Output the (X, Y) coordinate of the center of the cell containing the given text.  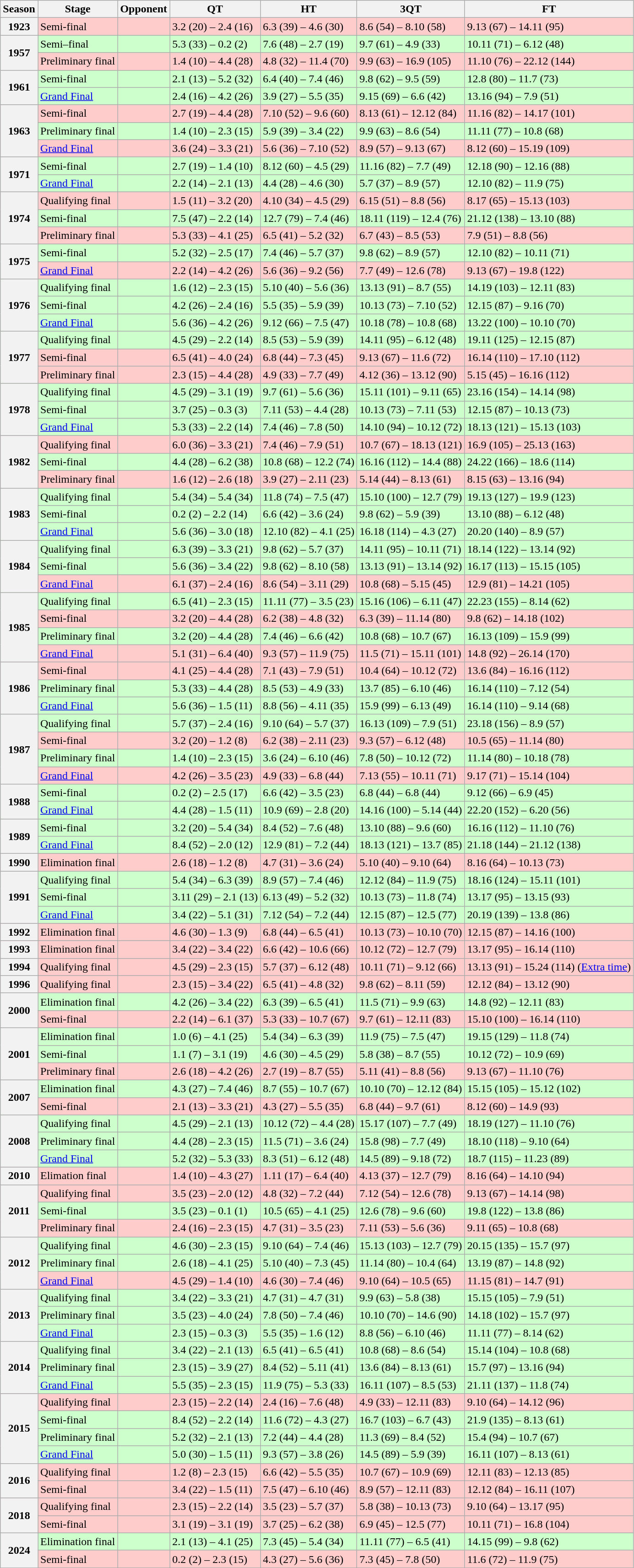
FT (549, 9)
4.9 (33) – 12.11 (83) (411, 1402)
5.5 (35) – 5.9 (39) (309, 305)
5.8 (38) – 8.7 (55) (411, 1054)
9.8 (62) – 5.7 (37) (309, 549)
6.8 (44) – 6.8 (44) (411, 793)
1923 (19, 27)
9.13 (67) – 11.6 (72) (411, 357)
9.3 (57) – 11.9 (75) (309, 653)
8.15 (63) – 13.16 (94) (549, 479)
6.5 (41) – 4.8 (32) (309, 984)
8.9 (57) – 12.11 (83) (411, 1489)
4.5 (29) – 2.1 (13) (215, 1124)
6.4 (40) – 7.4 (46) (309, 79)
10.11 (71) – 9.12 (66) (411, 967)
10.8 (68) – 10.7 (67) (411, 636)
9.13 (67) – 14.14 (98) (549, 1193)
2010 (19, 1176)
11.15 (81) – 14.7 (91) (549, 1280)
14.15 (99) – 9.8 (62) (549, 1541)
19.15 (129) – 11.8 (74) (549, 1036)
1985 (19, 627)
8.6 (54) – 3.11 (29) (309, 584)
12.10 (82) – 11.9 (75) (549, 183)
5.7 (37) – 6.12 (48) (309, 967)
16.17 (113) – 15.15 (105) (549, 566)
5.5 (35) – 1.6 (12) (309, 1333)
9.11 (65) – 10.8 (68) (549, 1228)
3.9 (27) – 2.11 (23) (309, 479)
4.7 (31) – 3.5 (23) (309, 1228)
7.10 (52) – 9.6 (60) (309, 113)
1963 (19, 131)
6.5 (41) – 2.3 (15) (215, 601)
18.13 (121) – 13.7 (85) (411, 845)
13.10 (88) – 6.12 (48) (549, 514)
18.10 (118) – 9.10 (64) (549, 1141)
14.18 (102) – 15.7 (97) (549, 1315)
6.6 (42) – 10.6 (66) (309, 949)
13.17 (95) – 16.14 (110) (549, 949)
15.11 (101) – 9.11 (65) (411, 392)
20.19 (139) – 13.8 (86) (549, 915)
7.12 (54) – 7.2 (44) (309, 915)
8.9 (57) – 7.4 (46) (309, 880)
2001 (19, 1054)
23.18 (156) – 8.9 (57) (549, 723)
3.2 (20) – 5.4 (34) (215, 828)
2.1 (13) – 5.2 (32) (215, 79)
12.12 (84) – 16.11 (107) (549, 1489)
3.7 (25) – 6.2 (38) (309, 1524)
15.10 (100) – 16.14 (110) (549, 1019)
4.5 (29) – 1.4 (10) (215, 1280)
1.2 (8) – 2.3 (15) (215, 1472)
1993 (19, 949)
13.19 (87) – 14.8 (92) (549, 1263)
3.1 (19) – 3.1 (19) (215, 1524)
0.2 (2) – 2.2 (14) (215, 514)
5.14 (44) – 8.13 (61) (411, 479)
3.5 (23) – 4.0 (24) (215, 1315)
5.3 (33) – 0.2 (2) (215, 44)
10.8 (68) – 8.6 (54) (411, 1350)
21.11 (137) – 11.8 (74) (549, 1385)
2.3 (15) – 4.4 (28) (215, 375)
14.11 (95) – 10.11 (71) (411, 549)
11.16 (82) – 7.7 (49) (411, 166)
1996 (19, 984)
15.15 (105) – 15.12 (102) (549, 1089)
1961 (19, 87)
2024 (19, 1550)
10.18 (78) – 10.8 (68) (411, 323)
1990 (19, 862)
16.13 (109) – 7.9 (51) (411, 723)
4.3 (27) – 5.5 (35) (309, 1106)
18.16 (124) – 15.11 (101) (549, 880)
9.8 (62) – 5.9 (39) (411, 514)
11.3 (69) – 8.4 (52) (411, 1437)
3.2 (20) – 2.4 (16) (215, 27)
6.6 (42) – 3.5 (23) (309, 793)
6.8 (44) – 9.7 (61) (411, 1106)
10.13 (73) – 7.11 (53) (411, 410)
11.5 (71) – 9.9 (63) (411, 1002)
13.17 (95) – 13.15 (93) (549, 897)
8.5 (53) – 5.9 (39) (309, 340)
11.11 (77) – 6.5 (41) (411, 1541)
3.11 (29) – 2.1 (13) (215, 897)
6.8 (44) – 7.3 (45) (309, 357)
10.13 (73) – 11.8 (74) (411, 897)
11.16 (82) – 14.17 (101) (549, 113)
3.5 (23) – 5.7 (37) (309, 1507)
1.1 (7) – 3.1 (19) (215, 1054)
14.8 (92) – 26.14 (170) (549, 653)
10.12 (72) – 4.4 (28) (309, 1124)
22.23 (155) – 8.14 (62) (549, 601)
12.15 (87) – 14.16 (100) (549, 932)
10.11 (71) – 16.8 (104) (549, 1524)
4.3 (27) – 5.6 (36) (309, 1559)
6.2 (38) – 4.8 (32) (309, 619)
0.2 (2) – 2.3 (15) (215, 1559)
23.16 (154) – 14.14 (98) (549, 392)
12.10 (82) – 4.1 (25) (309, 532)
14.10 (94) – 10.12 (72) (411, 427)
8.9 (57) – 9.13 (67) (411, 148)
2012 (19, 1263)
6.5 (41) – 6.5 (41) (309, 1350)
2013 (19, 1315)
13.6 (84) – 16.16 (112) (549, 671)
12.6 (78) – 9.6 (60) (411, 1211)
18.19 (127) – 11.10 (76) (549, 1124)
4.7 (31) – 3.6 (24) (309, 862)
8.3 (51) – 6.12 (48) (309, 1158)
13.7 (85) – 6.10 (46) (411, 688)
7.5 (47) – 2.2 (14) (215, 218)
11.8 (74) – 7.5 (47) (309, 496)
12.8 (80) – 11.7 (73) (549, 79)
8.12 (60) – 4.5 (29) (309, 166)
3.5 (23) – 0.1 (1) (215, 1211)
2014 (19, 1368)
5.3 (33) – 4.1 (25) (215, 236)
15.17 (107) – 7.7 (49) (411, 1124)
2015 (19, 1428)
8.4 (52) – 2.0 (12) (215, 845)
7.4 (46) – 7.8 (50) (309, 427)
1957 (19, 53)
14.16 (100) – 5.14 (44) (411, 810)
1986 (19, 688)
9.8 (62) – 8.11 (59) (411, 984)
10.13 (73) – 10.10 (70) (411, 932)
4.8 (32) – 11.4 (70) (309, 61)
16.14 (110) – 7.12 (54) (549, 688)
8.16 (64) – 10.13 (73) (549, 862)
20.15 (135) – 15.7 (97) (549, 1245)
5.6 (36) – 3.4 (22) (215, 566)
4.10 (34) – 4.5 (29) (309, 200)
11.5 (71) – 3.6 (24) (309, 1141)
4.6 (30) – 2.3 (15) (215, 1245)
1974 (19, 218)
6.6 (42) – 3.6 (24) (309, 514)
6.2 (38) – 2.11 (23) (309, 740)
18.7 (115) – 11.23 (89) (549, 1158)
7.3 (45) – 5.4 (34) (309, 1541)
6.5 (41) – 4.0 (24) (215, 357)
5.10 (40) – 5.6 (36) (309, 288)
3QT (411, 9)
11.9 (75) – 5.3 (33) (309, 1385)
Elimation final (77, 1176)
2.1 (13) – 3.3 (21) (215, 1106)
6.15 (51) – 8.8 (56) (411, 200)
10.10 (70) – 12.12 (84) (411, 1089)
4.6 (30) – 7.4 (46) (309, 1280)
1994 (19, 967)
7.9 (51) – 8.8 (56) (549, 236)
7.4 (46) – 7.9 (51) (309, 444)
1977 (19, 357)
10.7 (67) – 18.13 (121) (411, 444)
3.4 (22) – 5.1 (31) (215, 915)
4.8 (32) – 7.2 (44) (309, 1193)
1991 (19, 897)
5.2 (32) – 5.3 (33) (215, 1158)
9.13 (67) – 11.10 (76) (549, 1072)
10.5 (65) – 4.1 (25) (309, 1211)
Semi–final (77, 44)
1982 (19, 462)
Season (19, 9)
4.4 (28) – 4.6 (30) (309, 183)
1.0 (6) – 4.1 (25) (215, 1036)
7.3 (45) – 7.8 (50) (411, 1559)
5.5 (35) – 2.3 (15) (215, 1385)
4.13 (37) – 12.7 (79) (411, 1176)
9.7 (61) – 12.11 (83) (411, 1019)
6.3 (39) – 4.6 (30) (309, 27)
9.8 (62) – 8.10 (58) (309, 566)
6.5 (41) – 5.2 (32) (309, 236)
21.18 (144) – 21.12 (138) (549, 845)
3.9 (27) – 5.5 (35) (309, 96)
2.2 (14) – 2.1 (13) (215, 183)
8.12 (60) – 15.19 (109) (549, 148)
10.12 (72) – 12.7 (79) (411, 949)
10.13 (73) – 7.10 (52) (411, 305)
4.5 (29) – 3.1 (19) (215, 392)
2008 (19, 1141)
10.4 (64) – 10.12 (72) (411, 671)
11.14 (80) – 10.18 (78) (549, 758)
4.12 (36) – 13.12 (90) (411, 375)
16.14 (110) – 17.10 (112) (549, 357)
15.9 (99) – 6.13 (49) (411, 706)
4.2 (26) – 3.5 (23) (215, 776)
14.5 (89) – 9.18 (72) (411, 1158)
10.11 (71) – 6.12 (48) (549, 44)
5.15 (45) – 16.16 (112) (549, 375)
2.4 (16) – 7.6 (48) (309, 1402)
2018 (19, 1515)
5.0 (30) – 1.5 (11) (215, 1455)
12.11 (83) – 12.13 (85) (549, 1472)
24.22 (166) – 18.6 (114) (549, 462)
5.11 (41) – 8.8 (56) (411, 1072)
5.3 (33) – 2.2 (14) (215, 427)
15.7 (97) – 13.16 (94) (549, 1368)
2.4 (16) – 4.2 (26) (215, 96)
16.9 (105) – 25.13 (163) (549, 444)
7.8 (50) – 10.12 (72) (411, 758)
7.13 (55) – 10.11 (71) (411, 776)
5.6 (36) – 1.5 (11) (215, 706)
1984 (19, 566)
12.18 (90) – 12.16 (88) (549, 166)
1971 (19, 174)
3.4 (22) – 2.1 (13) (215, 1350)
1.6 (12) – 2.6 (18) (215, 479)
1.4 (10) – 4.4 (28) (215, 61)
2.7 (19) – 1.4 (10) (215, 166)
6.3 (39) – 3.3 (21) (215, 549)
5.9 (39) – 3.4 (22) (309, 131)
4.5 (29) – 2.3 (15) (215, 967)
11.11 (77) – 3.5 (23) (309, 601)
3.6 (24) – 3.3 (21) (215, 148)
10.8 (68) – 12.2 (74) (309, 462)
16.18 (114) – 4.3 (27) (411, 532)
9.10 (64) – 14.12 (96) (549, 1402)
6.3 (39) – 6.5 (41) (309, 1002)
13.13 (91) – 13.14 (92) (411, 566)
2.7 (19) – 4.4 (28) (215, 113)
1989 (19, 836)
15.10 (100) – 12.7 (79) (411, 496)
12.9 (81) – 14.21 (105) (549, 584)
18.11 (119) – 12.4 (76) (411, 218)
6.13 (49) – 5.2 (32) (309, 897)
HT (309, 9)
9.17 (71) – 15.14 (104) (549, 776)
10.5 (65) – 11.14 (80) (549, 740)
9.15 (69) – 6.6 (42) (411, 96)
11.6 (72) – 11.9 (75) (549, 1559)
5.3 (33) – 4.4 (28) (215, 688)
2.2 (14) – 6.1 (37) (215, 1019)
3.4 (22) – 3.4 (22) (215, 949)
2.6 (18) – 1.2 (8) (215, 862)
14.8 (92) – 12.11 (83) (549, 1002)
14.19 (103) – 12.11 (83) (549, 288)
7.11 (53) – 5.6 (36) (411, 1228)
8.8 (56) – 4.11 (35) (309, 706)
5.7 (37) – 2.4 (16) (215, 723)
7.4 (46) – 6.6 (42) (309, 636)
21.12 (138) – 13.10 (88) (549, 218)
3.6 (24) – 6.10 (46) (309, 758)
5.1 (31) – 6.4 (40) (215, 653)
4.6 (30) – 4.5 (29) (309, 1054)
15.16 (106) – 6.11 (47) (411, 601)
1.4 (10) – 4.3 (27) (215, 1176)
18.13 (121) – 15.13 (103) (549, 427)
7.11 (53) – 4.4 (28) (309, 410)
12.9 (81) – 7.2 (44) (309, 845)
19.13 (127) – 19.9 (123) (549, 496)
1.5 (11) – 3.2 (20) (215, 200)
9.7 (61) – 5.6 (36) (309, 392)
16.11 (107) – 8.13 (61) (549, 1455)
9.13 (67) – 19.8 (122) (549, 270)
13.10 (88) – 9.6 (60) (411, 828)
8.4 (52) – 5.11 (41) (309, 1368)
2.3 (15) – 0.3 (3) (215, 1333)
16.16 (112) – 11.10 (76) (549, 828)
Opponent (144, 9)
2011 (19, 1211)
12.12 (84) – 13.12 (90) (549, 984)
6.9 (45) – 12.5 (77) (411, 1524)
2016 (19, 1481)
12.12 (84) – 11.9 (75) (411, 880)
4.9 (33) – 6.8 (44) (309, 776)
5.2 (32) – 2.5 (17) (215, 253)
10.8 (68) – 5.15 (45) (411, 584)
13.16 (94) – 7.9 (51) (549, 96)
4.9 (33) – 7.7 (49) (309, 375)
12.7 (79) – 7.4 (46) (309, 218)
8.8 (56) – 6.10 (46) (411, 1333)
7.4 (46) – 5.7 (37) (309, 253)
2.6 (18) – 4.1 (25) (215, 1263)
16.7 (103) – 6.7 (43) (411, 1420)
10.7 (67) – 10.9 (69) (411, 1472)
10.9 (69) – 2.8 (20) (309, 810)
5.6 (36) – 4.2 (26) (215, 323)
22.20 (152) – 6.20 (56) (549, 810)
10.10 (70) – 14.6 (90) (411, 1315)
1988 (19, 802)
5.6 (36) – 7.10 (52) (309, 148)
9.3 (57) – 3.8 (26) (309, 1455)
2000 (19, 1010)
14.5 (89) – 5.9 (39) (411, 1455)
10.12 (72) – 10.9 (69) (549, 1054)
1987 (19, 749)
1976 (19, 305)
21.9 (135) – 8.13 (61) (549, 1420)
3.4 (22) – 3.3 (21) (215, 1298)
16.14 (110) – 9.14 (68) (549, 706)
8.13 (61) – 12.12 (84) (411, 113)
8.12 (60) – 14.9 (93) (549, 1106)
9.10 (64) – 7.4 (46) (309, 1245)
5.4 (34) – 5.4 (34) (215, 496)
15.13 (103) – 12.7 (79) (411, 1245)
9.10 (64) – 13.17 (95) (549, 1507)
13.6 (84) – 8.13 (61) (411, 1368)
19.11 (125) – 12.15 (87) (549, 340)
9.10 (64) – 10.5 (65) (411, 1280)
15.8 (98) – 7.7 (49) (411, 1141)
7.1 (43) – 7.9 (51) (309, 671)
5.6 (36) – 9.2 (56) (309, 270)
5.10 (40) – 9.10 (64) (411, 862)
6.3 (39) – 11.14 (80) (411, 619)
6.0 (36) – 3.3 (21) (215, 444)
5.3 (33) – 10.7 (67) (309, 1019)
11.9 (75) – 7.5 (47) (411, 1036)
9.9 (63) – 5.8 (38) (411, 1298)
5.10 (40) – 7.3 (45) (309, 1263)
9.8 (62) – 14.18 (102) (549, 619)
13.13 (91) – 8.7 (55) (411, 288)
12.10 (82) – 10.11 (71) (549, 253)
16.13 (109) – 15.9 (99) (549, 636)
5.2 (32) – 2.1 (13) (215, 1437)
8.4 (52) – 7.6 (48) (309, 828)
15.4 (94) – 10.7 (67) (549, 1437)
13.22 (100) – 10.10 (70) (549, 323)
16.11 (107) – 8.5 (53) (411, 1385)
12.15 (87) – 10.13 (73) (549, 410)
0.2 (2) – 2.5 (17) (215, 793)
2.1 (13) – 4.1 (25) (215, 1541)
8.4 (52) – 2.2 (14) (215, 1420)
3.2 (20) – 1.2 (8) (215, 740)
8.6 (54) – 8.10 (58) (411, 27)
2.7 (19) – 8.7 (55) (309, 1072)
5.8 (38) – 10.13 (73) (411, 1507)
11.11 (77) – 10.8 (68) (549, 131)
1992 (19, 932)
5.6 (36) – 3.0 (18) (215, 532)
9.12 (66) – 7.5 (47) (309, 323)
9.9 (63) – 16.9 (105) (411, 61)
14.11 (95) – 6.12 (48) (411, 340)
9.13 (67) – 14.11 (95) (549, 27)
1.6 (12) – 2.3 (15) (215, 288)
7.6 (48) – 2.7 (19) (309, 44)
15.14 (104) – 10.8 (68) (549, 1350)
19.8 (122) – 13.8 (86) (549, 1211)
7.8 (50) – 7.4 (46) (309, 1315)
7.2 (44) – 4.4 (28) (309, 1437)
8.17 (65) – 15.13 (103) (549, 200)
2.3 (15) – 3.9 (27) (215, 1368)
5.7 (37) – 8.9 (57) (411, 183)
4.1 (25) – 4.4 (28) (215, 671)
15.15 (105) – 7.9 (51) (549, 1298)
11.6 (72) – 4.3 (27) (309, 1420)
1983 (19, 514)
3.7 (25) – 0.3 (3) (215, 410)
8.7 (55) – 10.7 (67) (309, 1089)
QT (215, 9)
4.5 (29) – 2.2 (14) (215, 340)
4.3 (27) – 7.4 (46) (215, 1089)
3.5 (23) – 2.0 (12) (215, 1193)
20.20 (140) – 8.9 (57) (549, 532)
8.16 (64) – 14.10 (94) (549, 1176)
18.14 (122) – 13.14 (92) (549, 549)
6.6 (42) – 5.5 (35) (309, 1472)
11.10 (76) – 22.12 (144) (549, 61)
7.5 (47) – 6.10 (46) (309, 1489)
6.7 (43) – 8.5 (53) (411, 236)
11.11 (77) – 8.14 (62) (549, 1333)
Stage (77, 9)
7.12 (54) – 12.6 (78) (411, 1193)
13.13 (91) – 15.24 (114) (Extra time) (549, 967)
4.4 (28) – 2.3 (15) (215, 1141)
12.15 (87) – 9.16 (70) (549, 305)
12.15 (87) – 12.5 (77) (411, 915)
11.5 (71) – 15.11 (101) (411, 653)
1.11 (17) – 6.4 (40) (309, 1176)
4.2 (26) – 3.4 (22) (215, 1002)
9.9 (63) – 8.6 (54) (411, 131)
9.8 (62) – 8.9 (57) (411, 253)
8.5 (53) – 4.9 (33) (309, 688)
4.4 (28) – 1.5 (11) (215, 810)
2.6 (18) – 4.2 (26) (215, 1072)
4.2 (26) – 2.4 (16) (215, 305)
9.3 (57) – 6.12 (48) (411, 740)
6.8 (44) – 6.5 (41) (309, 932)
9.7 (61) – 4.9 (33) (411, 44)
4.4 (28) – 6.2 (38) (215, 462)
3.4 (22) – 1.5 (11) (215, 1489)
6.1 (37) – 2.4 (16) (215, 584)
1978 (19, 410)
2.4 (16) – 2.3 (15) (215, 1228)
4.6 (30) – 1.3 (9) (215, 932)
11.14 (80) – 10.4 (64) (411, 1263)
2007 (19, 1098)
2.2 (14) – 4.2 (26) (215, 270)
7.7 (49) – 12.6 (78) (411, 270)
2.3 (15) – 3.4 (22) (215, 984)
9.10 (64) – 5.7 (37) (309, 723)
4.7 (31) – 4.7 (31) (309, 1298)
9.8 (62) – 9.5 (59) (411, 79)
1975 (19, 262)
16.16 (112) – 14.4 (88) (411, 462)
9.12 (66) – 6.9 (45) (549, 793)
